For the text-containing cell, return its midpoint in [x, y] coordinate format. 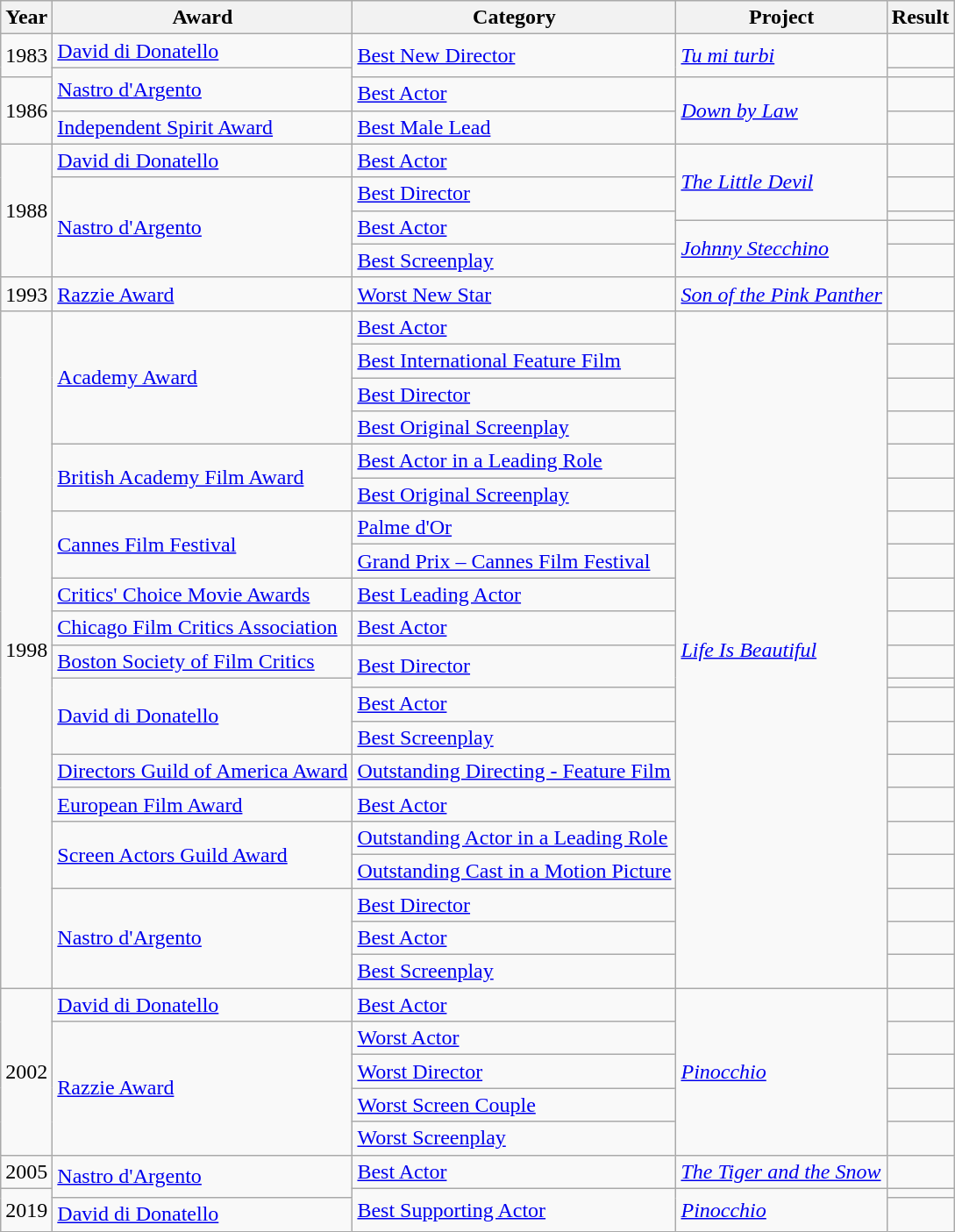
Best Actor in a Leading Role [514, 461]
Son of the Pink Panther [781, 294]
Outstanding Directing - Feature Film [514, 771]
Worst New Star [514, 294]
Chicago Film Critics Association [203, 628]
Grand Prix – Cannes Film Festival [514, 561]
Tu mi turbi [781, 56]
Palme d'Or [514, 528]
European Film Award [203, 804]
Worst Screenplay [514, 1138]
The Little Devil [781, 182]
Independent Spirit Award [203, 127]
Directors Guild of America Award [203, 771]
Result [920, 18]
2019 [26, 1210]
Screen Actors Guild Award [203, 854]
1983 [26, 56]
Project [781, 18]
Worst Screen Couple [514, 1105]
1993 [26, 294]
Best Leading Actor [514, 595]
1998 [26, 649]
Best Male Lead [514, 127]
2002 [26, 1072]
Year [26, 18]
Outstanding Cast in a Motion Picture [514, 871]
Category [514, 18]
Best New Director [514, 56]
Johnny Stecchino [781, 249]
1988 [26, 210]
Outstanding Actor in a Leading Role [514, 837]
1986 [26, 110]
Cannes Film Festival [203, 545]
Academy Award [203, 377]
British Academy Film Award [203, 478]
Award [203, 18]
Down by Law [781, 110]
2005 [26, 1171]
Worst Actor [514, 1038]
Best Supporting Actor [514, 1210]
Critics' Choice Movie Awards [203, 595]
Life Is Beautiful [781, 649]
Best International Feature Film [514, 360]
Worst Director [514, 1072]
Boston Society of Film Critics [203, 661]
The Tiger and the Snow [781, 1171]
